Capture the cell that displays the provided text and extract its (x, y) central coordinate. 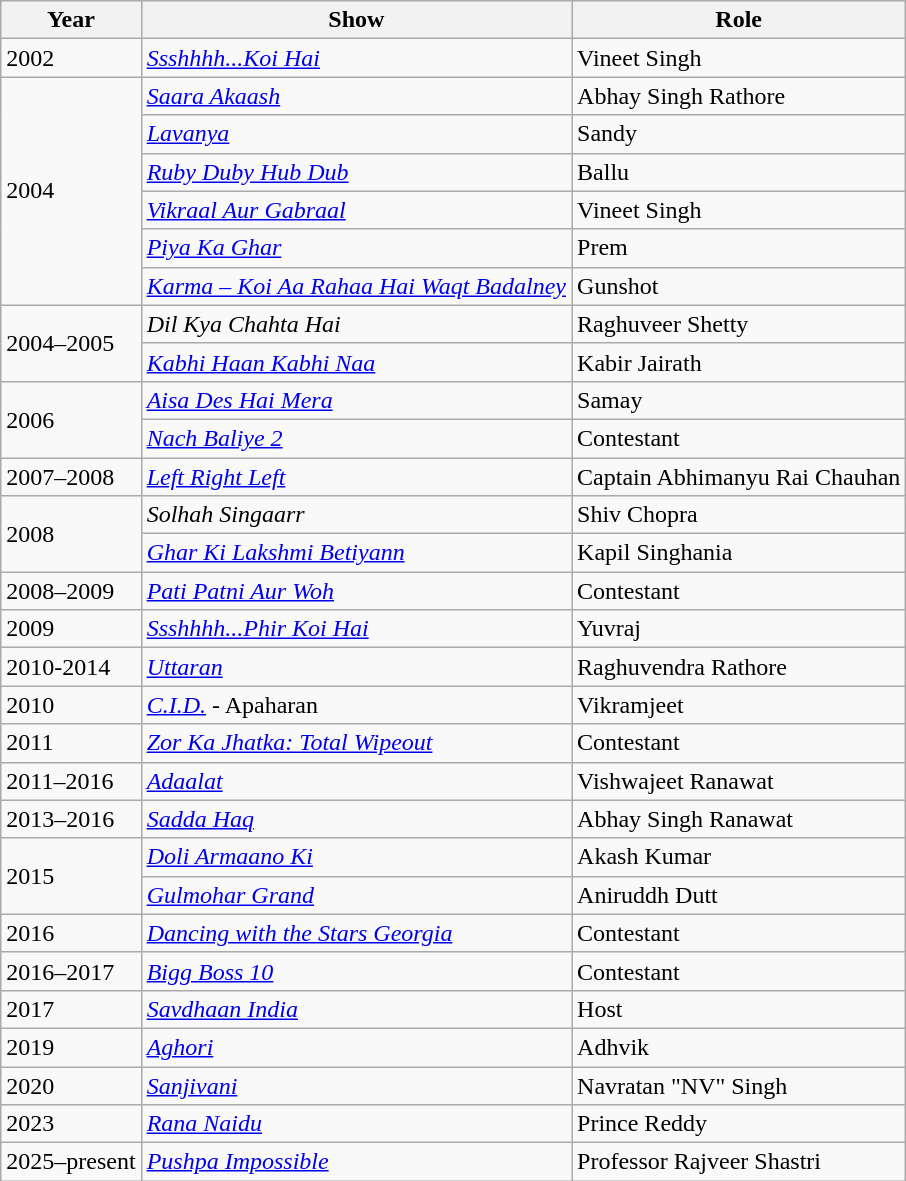
Prem (739, 248)
2009 (71, 629)
Abhay Singh Rathore (739, 96)
2008 (71, 534)
Aniruddh Dutt (739, 895)
Year (71, 20)
Yuvraj (739, 629)
Adhvik (739, 1047)
Vikramjeet (739, 705)
2008–2009 (71, 591)
2013–2016 (71, 819)
Ssshhhh...Koi Hai (356, 58)
Karma – Koi Aa Rahaa Hai Waqt Badalney (356, 286)
Abhay Singh Ranawat (739, 819)
Aisa Des Hai Mera (356, 400)
Akash Kumar (739, 857)
Samay (739, 400)
Raghuveer Shetty (739, 324)
Kabir Jairath (739, 362)
2011 (71, 743)
2006 (71, 419)
2015 (71, 876)
2017 (71, 1009)
2004–2005 (71, 343)
Kapil Singhania (739, 553)
Host (739, 1009)
Show (356, 20)
Ruby Duby Hub Dub (356, 172)
Doli Armaano Ki (356, 857)
Piya Ka Ghar (356, 248)
Saara Akaash (356, 96)
Savdhaan India (356, 1009)
Shiv Chopra (739, 515)
Ssshhhh...Phir Koi Hai (356, 629)
Sanjivani (356, 1085)
2016–2017 (71, 971)
Left Right Left (356, 477)
Rana Naidu (356, 1124)
2016 (71, 933)
Gunshot (739, 286)
Nach Baliye 2 (356, 438)
Captain Abhimanyu Rai Chauhan (739, 477)
Dancing with the Stars Georgia (356, 933)
2023 (71, 1124)
Kabhi Haan Kabhi Naa (356, 362)
Aghori (356, 1047)
2020 (71, 1085)
Bigg Boss 10 (356, 971)
2010-2014 (71, 667)
Prince Reddy (739, 1124)
Vishwajeet Ranawat (739, 781)
Solhah Singaarr (356, 515)
2004 (71, 191)
Adaalat (356, 781)
Dil Kya Chahta Hai (356, 324)
2007–2008 (71, 477)
Lavanya (356, 134)
Pushpa Impossible (356, 1162)
C.I.D. - Apaharan (356, 705)
Gulmohar Grand (356, 895)
Vikraal Aur Gabraal (356, 210)
2010 (71, 705)
2002 (71, 58)
Ballu (739, 172)
2025–present (71, 1162)
Pati Patni Aur Woh (356, 591)
Raghuvendra Rathore (739, 667)
2019 (71, 1047)
Sandy (739, 134)
Ghar Ki Lakshmi Betiyann (356, 553)
Sadda Haq (356, 819)
Navratan "NV" Singh (739, 1085)
Uttaran (356, 667)
Professor Rajveer Shastri (739, 1162)
2011–2016 (71, 781)
Zor Ka Jhatka: Total Wipeout (356, 743)
Role (739, 20)
